Identify which cell holds the provided text, then report its [X, Y] central coordinate. 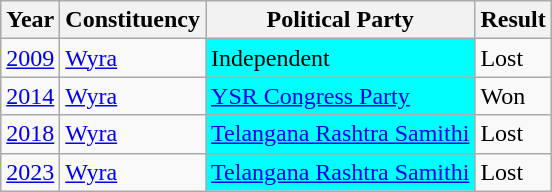
Result [513, 20]
2023 [30, 172]
2009 [30, 58]
Year [30, 20]
2014 [30, 96]
Independent [340, 58]
YSR Congress Party [340, 96]
2018 [30, 134]
Political Party [340, 20]
Constituency [133, 20]
Won [513, 96]
